Determine the (X, Y) coordinate at the center of the cell enclosing the given text.  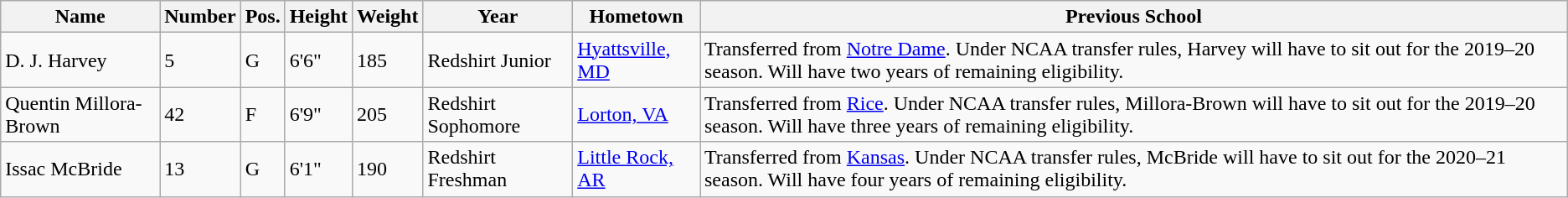
6'1" (318, 169)
205 (388, 114)
F (263, 114)
Redshirt Freshman (498, 169)
Year (498, 17)
Number (200, 17)
D. J. Harvey (80, 60)
5 (200, 60)
42 (200, 114)
Hyattsville, MD (637, 60)
6'9" (318, 114)
Weight (388, 17)
13 (200, 169)
Height (318, 17)
Hometown (637, 17)
190 (388, 169)
Name (80, 17)
185 (388, 60)
Issac McBride (80, 169)
Pos. (263, 17)
Quentin Millora-Brown (80, 114)
Redshirt Junior (498, 60)
Lorton, VA (637, 114)
Redshirt Sophomore (498, 114)
6'6" (318, 60)
Little Rock, AR (637, 169)
Previous School (1134, 17)
